Detect which cell encompasses the target text, then output its [x, y] center coordinate. 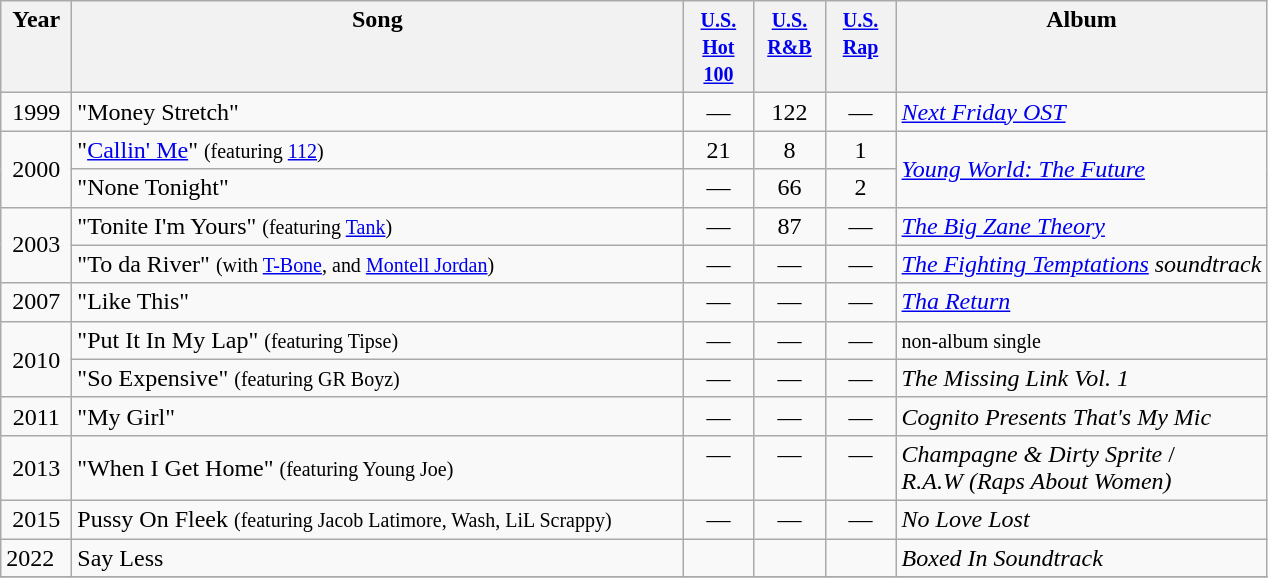
122 [790, 112]
Song [378, 47]
Cognito Presents That's My Mic [1082, 416]
The Big Zane Theory [1082, 226]
Young World: The Future [1082, 169]
No Love Lost [1082, 519]
U.S. Rap [860, 47]
U.S. Hot 100 [718, 47]
"Like This" [378, 302]
"Tonite I'm Yours" (featuring Tank) [378, 226]
2 [860, 188]
The Fighting Temptations soundtrack [1082, 264]
Year [36, 47]
"So Expensive" (featuring GR Boyz) [378, 378]
Tha Return [1082, 302]
Next Friday OST [1082, 112]
1999 [36, 112]
21 [718, 150]
Say Less [378, 557]
8 [790, 150]
2022 [36, 557]
2011 [36, 416]
2013 [36, 468]
2007 [36, 302]
Album [1082, 47]
Boxed In Soundtrack [1082, 557]
Champagne & Dirty Sprite /R.A.W (Raps About Women) [1082, 468]
"My Girl" [378, 416]
non-album single [1082, 340]
"To da River" (with T-Bone, and Montell Jordan) [378, 264]
"Money Stretch" [378, 112]
1 [860, 150]
87 [790, 226]
"When I Get Home" (featuring Young Joe) [378, 468]
The Missing Link Vol. 1 [1082, 378]
2015 [36, 519]
"Callin' Me" (featuring 112) [378, 150]
"Put It In My Lap" (featuring Tipse) [378, 340]
Pussy On Fleek (featuring Jacob Latimore, Wash, LiL Scrappy) [378, 519]
2003 [36, 245]
"None Tonight" [378, 188]
2000 [36, 169]
66 [790, 188]
2010 [36, 359]
U.S. R&B [790, 47]
